Detect which cell encompasses the target text, then output its (X, Y) center coordinate. 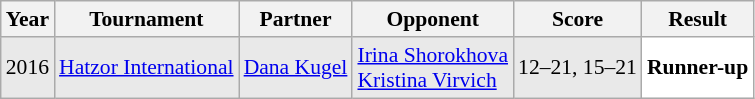
Result (698, 19)
Runner-up (698, 68)
Partner (296, 19)
Irina Shorokhova Kristina Virvich (432, 68)
Opponent (432, 19)
Hatzor International (146, 68)
12–21, 15–21 (578, 68)
2016 (28, 68)
Year (28, 19)
Dana Kugel (296, 68)
Score (578, 19)
Tournament (146, 19)
